Find where the given text appears and provide that cell's center as [X, Y] coordinate. 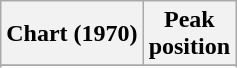
Chart (1970) [72, 34]
Peak position [189, 34]
